Provide the [x, y] coordinate of the cell's center where the given text is located.  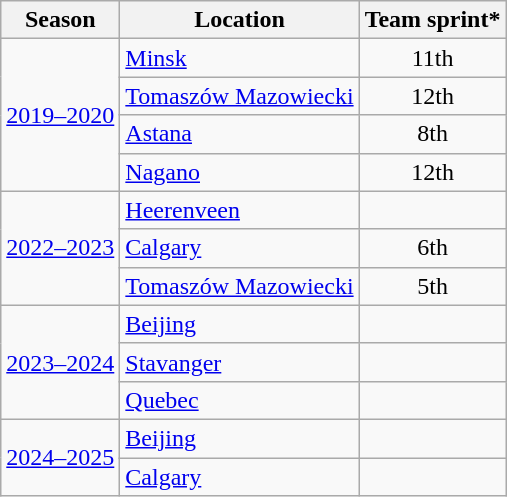
Astana [240, 134]
6th [432, 248]
5th [432, 286]
Season [60, 20]
8th [432, 134]
2024–2025 [60, 457]
Nagano [240, 172]
Heerenveen [240, 210]
2022–2023 [60, 248]
Stavanger [240, 362]
Minsk [240, 58]
Quebec [240, 400]
2019–2020 [60, 115]
11th [432, 58]
Location [240, 20]
2023–2024 [60, 362]
Team sprint* [432, 20]
